From the cell containing the given text, extract its center point as [X, Y] coordinate. 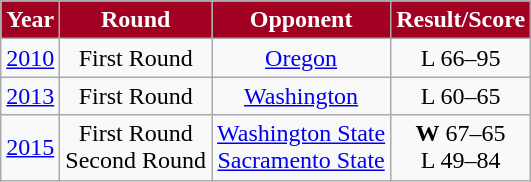
2010 [30, 58]
Result/Score [461, 20]
L 60–65 [461, 96]
Round [136, 20]
First RoundSecond Round [136, 148]
2013 [30, 96]
Washington StateSacramento State [302, 148]
Opponent [302, 20]
Washington [302, 96]
2015 [30, 148]
Year [30, 20]
L 66–95 [461, 58]
W 67–65L 49–84 [461, 148]
Oregon [302, 58]
